Provide the [X, Y] coordinate of the cell's center where the given text is located.  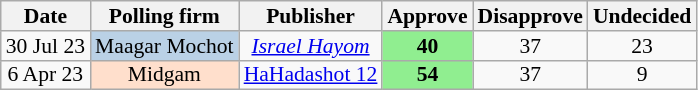
HaHadashot 12 [311, 75]
Disapprove [530, 16]
40 [427, 46]
Maagar Mochot [164, 46]
23 [642, 46]
54 [427, 75]
Approve [427, 16]
Publisher [311, 16]
6 Apr 23 [46, 75]
Israel Hayom [311, 46]
Midgam [164, 75]
Undecided [642, 16]
30 Jul 23 [46, 46]
Date [46, 16]
9 [642, 75]
Polling firm [164, 16]
